Output the (X, Y) coordinate of the center of the cell containing the given text.  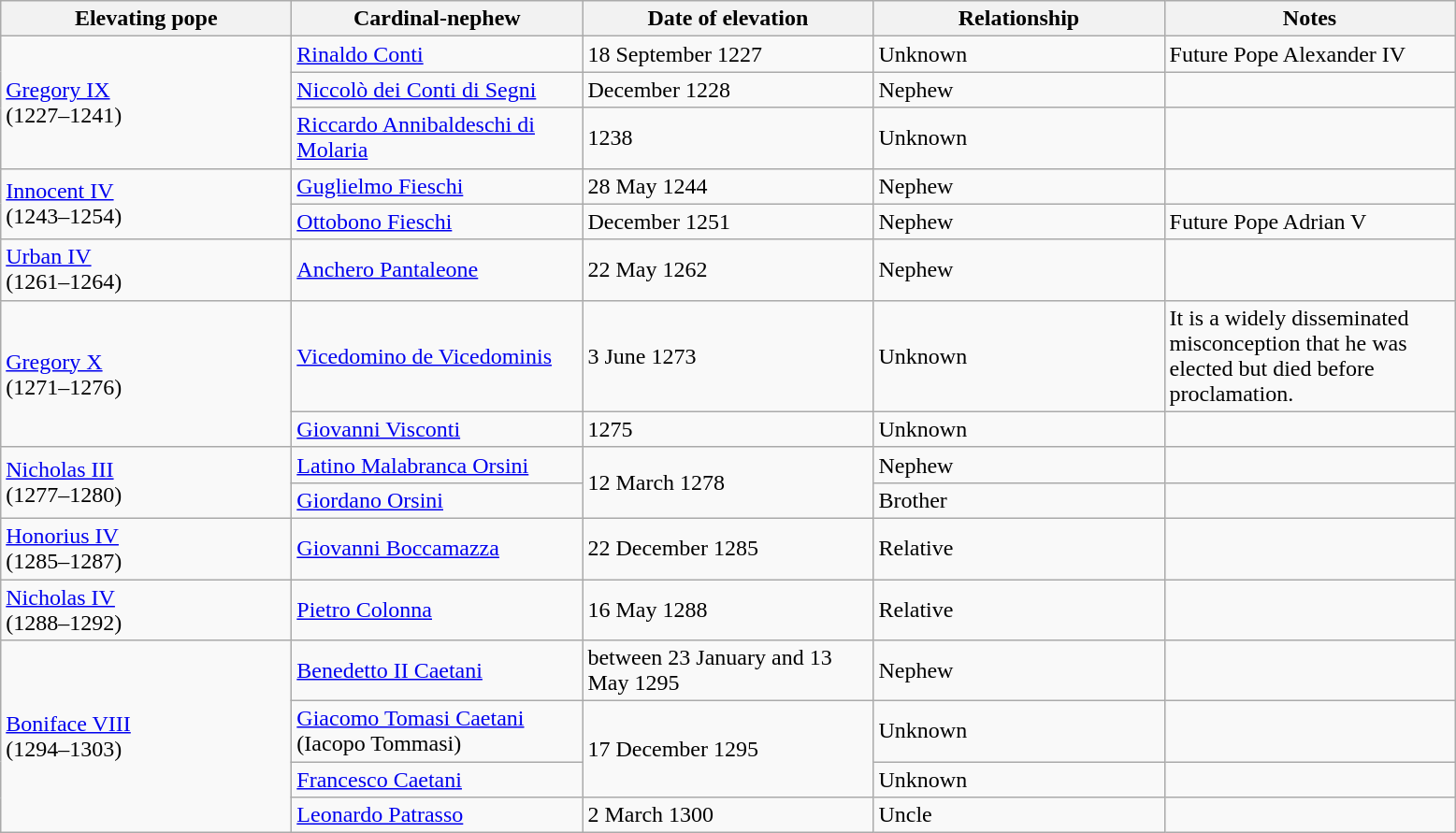
Cardinal-nephew (438, 19)
between 23 January and 13 May 1295 (728, 671)
December 1228 (728, 90)
22 May 1262 (728, 269)
Elevating pope (146, 19)
Francesco Caetani (438, 780)
Giacomo Tomasi Caetani (Iacopo Tommasi) (438, 731)
Leonardo Patrasso (438, 815)
Nicholas IV(1288–1292) (146, 610)
Uncle (1019, 815)
It is a widely disseminated misconception that he was elected but died before proclamation. (1309, 355)
Future Pope Alexander IV (1309, 54)
Boniface VIII(1294–1303) (146, 737)
28 May 1244 (728, 186)
Notes (1309, 19)
12 March 1278 (728, 482)
Giovanni Visconti (438, 429)
2 March 1300 (728, 815)
Guglielmo Fieschi (438, 186)
Vicedomino de Vicedominis (438, 355)
Rinaldo Conti (438, 54)
Future Pope Adrian V (1309, 222)
Date of elevation (728, 19)
Honorius IV(1285–1287) (146, 548)
Giovanni Boccamazza (438, 548)
1238 (728, 138)
Riccardo Annibaldeschi di Molaria (438, 138)
Niccolò dei Conti di Segni (438, 90)
Innocent IV(1243–1254) (146, 204)
Pietro Colonna (438, 610)
Latino Malabranca Orsini (438, 465)
16 May 1288 (728, 610)
December 1251 (728, 222)
3 June 1273 (728, 355)
1275 (728, 429)
18 September 1227 (728, 54)
Anchero Pantaleone (438, 269)
Brother (1019, 500)
Giordano Orsini (438, 500)
Nicholas III(1277–1280) (146, 482)
Ottobono Fieschi (438, 222)
Urban IV(1261–1264) (146, 269)
Benedetto II Caetani (438, 671)
Relationship (1019, 19)
Gregory IX(1227–1241) (146, 103)
22 December 1285 (728, 548)
17 December 1295 (728, 750)
Gregory X(1271–1276) (146, 374)
